Return [x, y] of the center of cell containing provided text 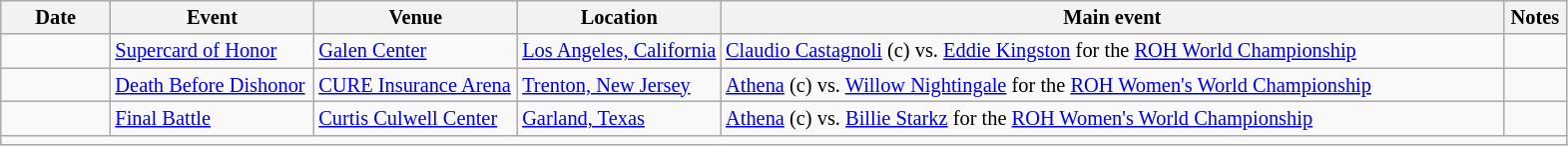
Athena (c) vs. Willow Nightingale for the ROH Women's World Championship [1112, 85]
Trenton, New Jersey [619, 85]
Date [56, 17]
Event [213, 17]
Galen Center [415, 51]
Los Angeles, California [619, 51]
Venue [415, 17]
Location [619, 17]
CURE Insurance Arena [415, 85]
Death Before Dishonor [213, 85]
Main event [1112, 17]
Curtis Culwell Center [415, 118]
Garland, Texas [619, 118]
Claudio Castagnoli (c) vs. Eddie Kingston for the ROH World Championship [1112, 51]
Notes [1535, 17]
Final Battle [213, 118]
Supercard of Honor [213, 51]
Athena (c) vs. Billie Starkz for the ROH Women's World Championship [1112, 118]
